Search for the cell housing the specified text and yield its (x, y) center coordinate. 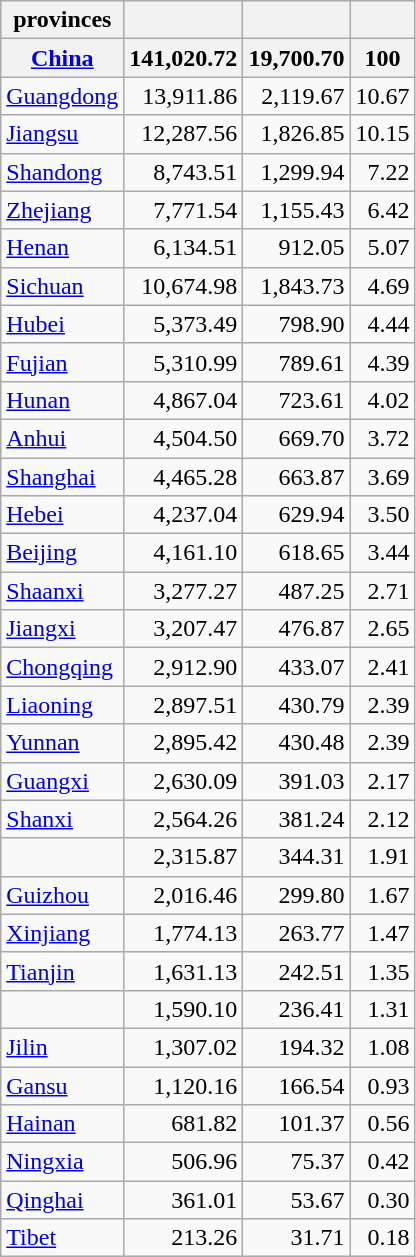
798.90 (296, 324)
4.39 (382, 362)
1.47 (382, 933)
0.30 (382, 1200)
1,299.94 (296, 172)
3.50 (382, 515)
3.44 (382, 553)
10.67 (382, 96)
Hainan (62, 1124)
8,743.51 (184, 172)
433.07 (296, 667)
1.31 (382, 1009)
4.44 (382, 324)
Anhui (62, 438)
1,307.02 (184, 1047)
361.01 (184, 1200)
166.54 (296, 1085)
13,911.86 (184, 96)
10,674.98 (184, 286)
Qinghai (62, 1200)
Beijing (62, 553)
101.37 (296, 1124)
2,897.51 (184, 705)
Shaanxi (62, 591)
0.93 (382, 1085)
3.69 (382, 477)
Yunnan (62, 743)
6.42 (382, 210)
Jiangxi (62, 629)
2,564.26 (184, 819)
Jilin (62, 1047)
618.65 (296, 553)
Fujian (62, 362)
4,161.10 (184, 553)
669.70 (296, 438)
912.05 (296, 248)
Tibet (62, 1238)
Hunan (62, 400)
2.41 (382, 667)
Guangxi (62, 781)
Tianjin (62, 971)
2.65 (382, 629)
141,020.72 (184, 58)
6,134.51 (184, 248)
19,700.70 (296, 58)
7.22 (382, 172)
344.31 (296, 857)
1,631.13 (184, 971)
4,867.04 (184, 400)
299.80 (296, 895)
75.37 (296, 1162)
100 (382, 58)
194.32 (296, 1047)
723.61 (296, 400)
31.71 (296, 1238)
4.69 (382, 286)
263.77 (296, 933)
2.12 (382, 819)
Hebei (62, 515)
487.25 (296, 591)
391.03 (296, 781)
4.02 (382, 400)
China (62, 58)
5,373.49 (184, 324)
Shandong (62, 172)
2,016.46 (184, 895)
629.94 (296, 515)
7,771.54 (184, 210)
0.42 (382, 1162)
663.87 (296, 477)
236.41 (296, 1009)
381.24 (296, 819)
Ningxia (62, 1162)
Henan (62, 248)
Sichuan (62, 286)
2,119.67 (296, 96)
Zhejiang (62, 210)
2.71 (382, 591)
Xinjiang (62, 933)
1,843.73 (296, 286)
2,315.87 (184, 857)
Chongqing (62, 667)
5.07 (382, 248)
681.82 (184, 1124)
476.87 (296, 629)
1,155.43 (296, 210)
Shanghai (62, 477)
3,277.27 (184, 591)
Gansu (62, 1085)
213.26 (184, 1238)
12,287.56 (184, 134)
430.79 (296, 705)
1.35 (382, 971)
53.67 (296, 1200)
5,310.99 (184, 362)
2.17 (382, 781)
10.15 (382, 134)
3,207.47 (184, 629)
1,590.10 (184, 1009)
1,774.13 (184, 933)
4,237.04 (184, 515)
1,826.85 (296, 134)
Liaoning (62, 705)
2,630.09 (184, 781)
1.67 (382, 895)
430.48 (296, 743)
506.96 (184, 1162)
2,895.42 (184, 743)
1.91 (382, 857)
Guizhou (62, 895)
Shanxi (62, 819)
0.56 (382, 1124)
2,912.90 (184, 667)
Guangdong (62, 96)
1.08 (382, 1047)
4,504.50 (184, 438)
Hubei (62, 324)
242.51 (296, 971)
789.61 (296, 362)
provinces (62, 20)
1,120.16 (184, 1085)
0.18 (382, 1238)
3.72 (382, 438)
4,465.28 (184, 477)
Jiangsu (62, 134)
